Locate the cell with the specified text and output its (x, y) center coordinate. 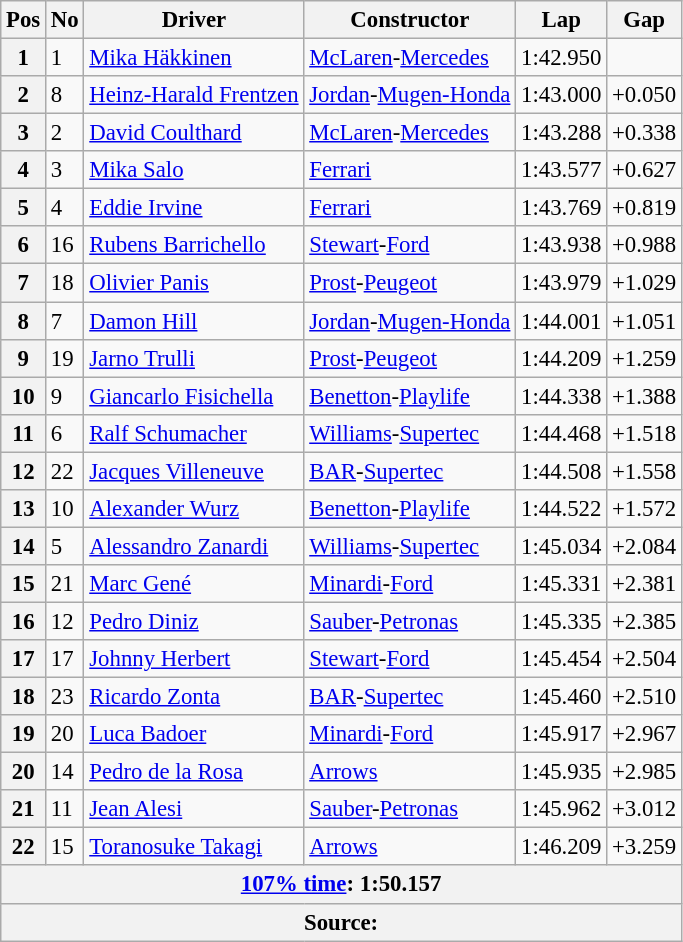
Pedro Diniz (194, 621)
1:44.468 (562, 433)
1:46.209 (562, 847)
1:43.288 (562, 133)
Heinz-Harald Frentzen (194, 95)
1:45.034 (562, 546)
1:45.454 (562, 659)
1:44.001 (562, 321)
+1.029 (644, 283)
Eddie Irvine (194, 208)
1:43.938 (562, 245)
Gap (644, 20)
+2.084 (644, 546)
107% time: 1:50.157 (342, 885)
Pedro de la Rosa (194, 772)
Alexander Wurz (194, 509)
Lap (562, 20)
13 (24, 509)
+3.259 (644, 847)
Driver (194, 20)
1:43.769 (562, 208)
Marc Gené (194, 584)
Ralf Schumacher (194, 433)
+2.504 (644, 659)
+2.985 (644, 772)
+1.518 (644, 433)
23 (65, 697)
+0.338 (644, 133)
1:45.331 (562, 584)
David Coulthard (194, 133)
Olivier Panis (194, 283)
Source: (342, 922)
1:43.979 (562, 283)
+3.012 (644, 809)
Johnny Herbert (194, 659)
1:45.917 (562, 734)
1:45.335 (562, 621)
Jacques Villeneuve (194, 471)
+1.051 (644, 321)
Damon Hill (194, 321)
Mika Salo (194, 170)
+2.967 (644, 734)
Luca Badoer (194, 734)
1:44.508 (562, 471)
Rubens Barrichello (194, 245)
1:45.935 (562, 772)
+1.558 (644, 471)
+0.819 (644, 208)
1:44.209 (562, 358)
Jean Alesi (194, 809)
Mika Häkkinen (194, 58)
1:43.577 (562, 170)
1:44.338 (562, 396)
1:45.962 (562, 809)
1:45.460 (562, 697)
+1.259 (644, 358)
Jarno Trulli (194, 358)
+2.381 (644, 584)
+0.050 (644, 95)
Ricardo Zonta (194, 697)
+1.572 (644, 509)
Pos (24, 20)
+2.385 (644, 621)
No (65, 20)
1:44.522 (562, 509)
1:43.000 (562, 95)
Giancarlo Fisichella (194, 396)
1:42.950 (562, 58)
Constructor (410, 20)
+0.627 (644, 170)
+0.988 (644, 245)
+1.388 (644, 396)
Alessandro Zanardi (194, 546)
Toranosuke Takagi (194, 847)
+2.510 (644, 697)
